Return the [x, y] coordinate for the center point of the cell that contains the specified text.  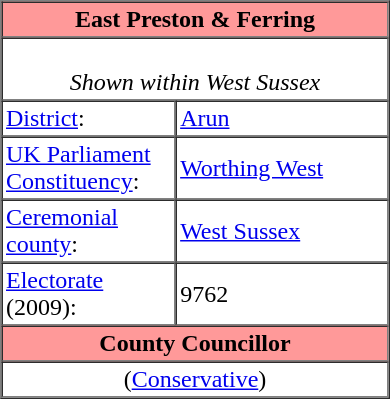
Worthing West [282, 168]
West Sussex [282, 232]
UK Parliament Constituency: [89, 168]
Ceremonial county: [89, 232]
County Councillor [196, 344]
Electorate (2009): [89, 294]
(Conservative) [196, 380]
District: [89, 118]
Arun [282, 118]
Shown within West Sussex [196, 70]
9762 [282, 294]
East Preston & Ferring [196, 20]
